From the cell containing the given text, extract its center point as [X, Y] coordinate. 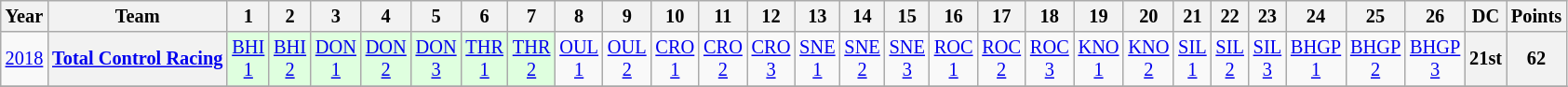
SNE1 [817, 59]
Team [138, 16]
9 [627, 16]
19 [1099, 16]
SNE3 [907, 59]
DC [1485, 16]
1 [248, 16]
21st [1485, 59]
7 [531, 16]
10 [676, 16]
24 [1316, 16]
CRO1 [676, 59]
CRO2 [723, 59]
ROC3 [1050, 59]
20 [1148, 16]
KNO1 [1099, 59]
ROC2 [1001, 59]
BHGP2 [1375, 59]
23 [1267, 16]
62 [1536, 59]
2018 [24, 59]
THR2 [531, 59]
DON2 [386, 59]
17 [1001, 16]
THR1 [484, 59]
13 [817, 16]
DON1 [336, 59]
25 [1375, 16]
4 [386, 16]
12 [771, 16]
OUL1 [579, 59]
SIL3 [1267, 59]
SNE2 [862, 59]
5 [436, 16]
3 [336, 16]
Points [1536, 16]
8 [579, 16]
BHGP3 [1435, 59]
DON3 [436, 59]
18 [1050, 16]
BHI2 [290, 59]
6 [484, 16]
Total Control Racing [138, 59]
2 [290, 16]
11 [723, 16]
CRO3 [771, 59]
BHI1 [248, 59]
Year [24, 16]
22 [1230, 16]
15 [907, 16]
SIL2 [1230, 59]
OUL2 [627, 59]
14 [862, 16]
KNO2 [1148, 59]
ROC1 [954, 59]
16 [954, 16]
26 [1435, 16]
21 [1192, 16]
BHGP1 [1316, 59]
SIL1 [1192, 59]
